Determine the [x, y] coordinate at the center of the cell enclosing the given text.  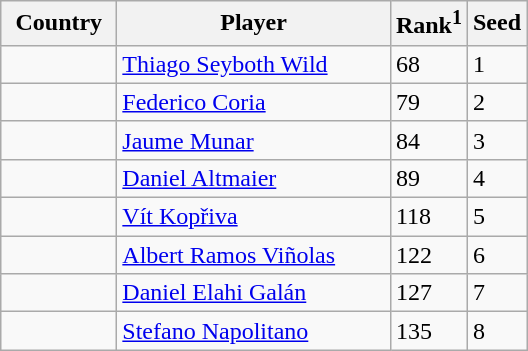
118 [428, 217]
Vít Kopřiva [254, 217]
7 [496, 293]
84 [428, 140]
68 [428, 64]
Rank1 [428, 24]
Country [59, 24]
Seed [496, 24]
Daniel Altmaier [254, 178]
1 [496, 64]
Jaume Munar [254, 140]
Federico Coria [254, 102]
2 [496, 102]
127 [428, 293]
Albert Ramos Viñolas [254, 255]
6 [496, 255]
5 [496, 217]
Player [254, 24]
89 [428, 178]
79 [428, 102]
8 [496, 331]
4 [496, 178]
122 [428, 255]
135 [428, 331]
Thiago Seyboth Wild [254, 64]
Daniel Elahi Galán [254, 293]
Stefano Napolitano [254, 331]
3 [496, 140]
